Extract the [X, Y] coordinate from the center of the cell holding the provided text.  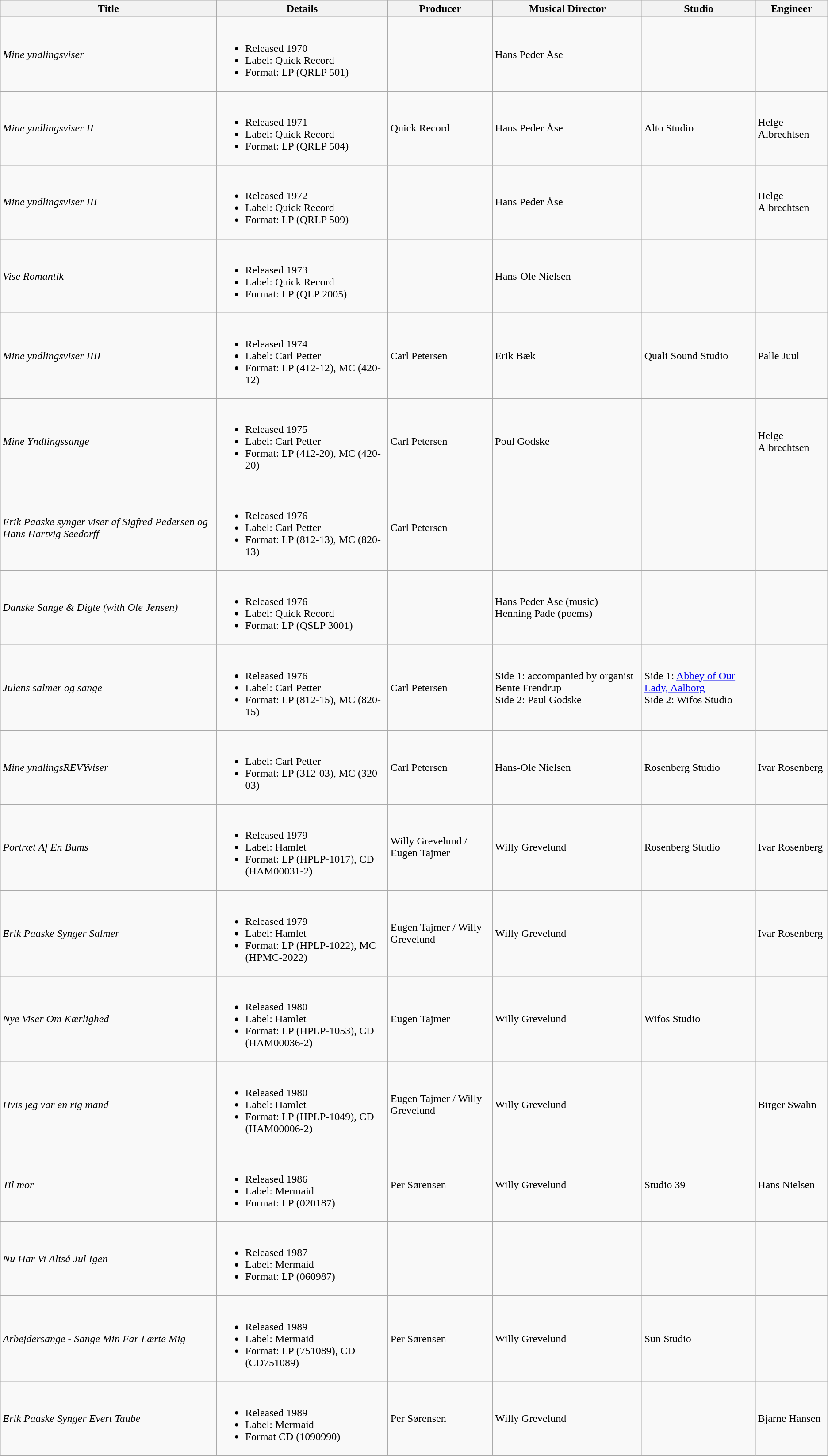
Erik Paaske Synger Salmer [108, 933]
Nu Har Vi Altså Jul Igen [108, 1259]
Musical Director [567, 9]
Mine yndlingsviser IIII [108, 356]
Mine yndlingsviser III [108, 202]
Released 1970Label: Quick RecordFormat: LP (QRLP 501) [302, 54]
Released 1974Label: Carl PetterFormat: LP (412-12), MC (420-12) [302, 356]
Released 1986Label: MermaidFormat: LP (020187) [302, 1185]
Portræt Af En Bums [108, 847]
Arbejdersange - Sange Min Far Lærte Mig [108, 1339]
Released 1979Label: HamletFormat: LP (HPLP-1017), CD (HAM00031-2) [302, 847]
Hans Nielsen [792, 1185]
Wifos Studio [699, 1019]
Vise Romantik [108, 276]
Erik Bæk [567, 356]
Released 1973Label: Quick RecordFormat: LP (QLP 2005) [302, 276]
Til mor [108, 1185]
Nye Viser Om Kærlighed [108, 1019]
Title [108, 9]
Sun Studio [699, 1339]
Erik Paaske Synger Evert Taube [108, 1419]
Released 1971Label: Quick RecordFormat: LP (QRLP 504) [302, 128]
Released 1989Label: MermaidFormat: LP (751089), CD (CD751089) [302, 1339]
Mine yndlingsREVYviser [108, 767]
Palle Juul [792, 356]
Released 1976Label: Carl PetterFormat: LP (812-15), MC (820-15) [302, 687]
Studio 39 [699, 1185]
Side 1: Abbey of Our Lady, AalborgSide 2: Wifos Studio [699, 687]
Side 1: accompanied by organist Bente FrendrupSide 2: Paul Godske [567, 687]
Studio [699, 9]
Released 1979Label: HamletFormat: LP (HPLP-1022), MC (HPMC-2022) [302, 933]
Released 1972Label: Quick RecordFormat: LP (QRLP 509) [302, 202]
Birger Swahn [792, 1105]
Quali Sound Studio [699, 356]
Producer [441, 9]
Bjarne Hansen [792, 1419]
Poul Godske [567, 442]
Engineer [792, 9]
Erik Paaske synger viser af Sigfred Pedersen og Hans Hartvig Seedorff [108, 528]
Danske Sange & Digte (with Ole Jensen) [108, 607]
Released 1976Label: Carl PetterFormat: LP (812-13), MC (820-13) [302, 528]
Eugen Tajmer [441, 1019]
Released 1980Label: HamletFormat: LP (HPLP-1049), CD (HAM00006-2) [302, 1105]
Julens salmer og sange [108, 687]
Released 1975Label: Carl PetterFormat: LP (412-20), MC (420-20) [302, 442]
Alto Studio [699, 128]
Quick Record [441, 128]
Released 1980Label: HamletFormat: LP (HPLP-1053), CD (HAM00036-2) [302, 1019]
Mine yndlingsviser II [108, 128]
Mine Yndlingssange [108, 442]
Label: Carl PetterFormat: LP (312-03), MC (320-03) [302, 767]
Released 1987Label: MermaidFormat: LP (060987) [302, 1259]
Willy Grevelund / Eugen Tajmer [441, 847]
Hans Peder Åse (music)Henning Pade (poems) [567, 607]
Hvis jeg var en rig mand [108, 1105]
Mine yndlingsviser [108, 54]
Released 1976Label: Quick RecordFormat: LP (QSLP 3001) [302, 607]
Details [302, 9]
Released 1989Label: MermaidFormat CD (1090990) [302, 1419]
